Provide the (X, Y) coordinate of the cell's center where the given text is located.  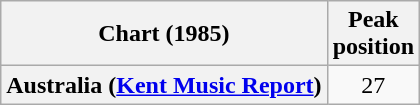
Peakposition (373, 34)
27 (373, 85)
Chart (1985) (164, 34)
Australia (Kent Music Report) (164, 85)
